Provide the [X, Y] coordinate of the cell's center where the given text is located.  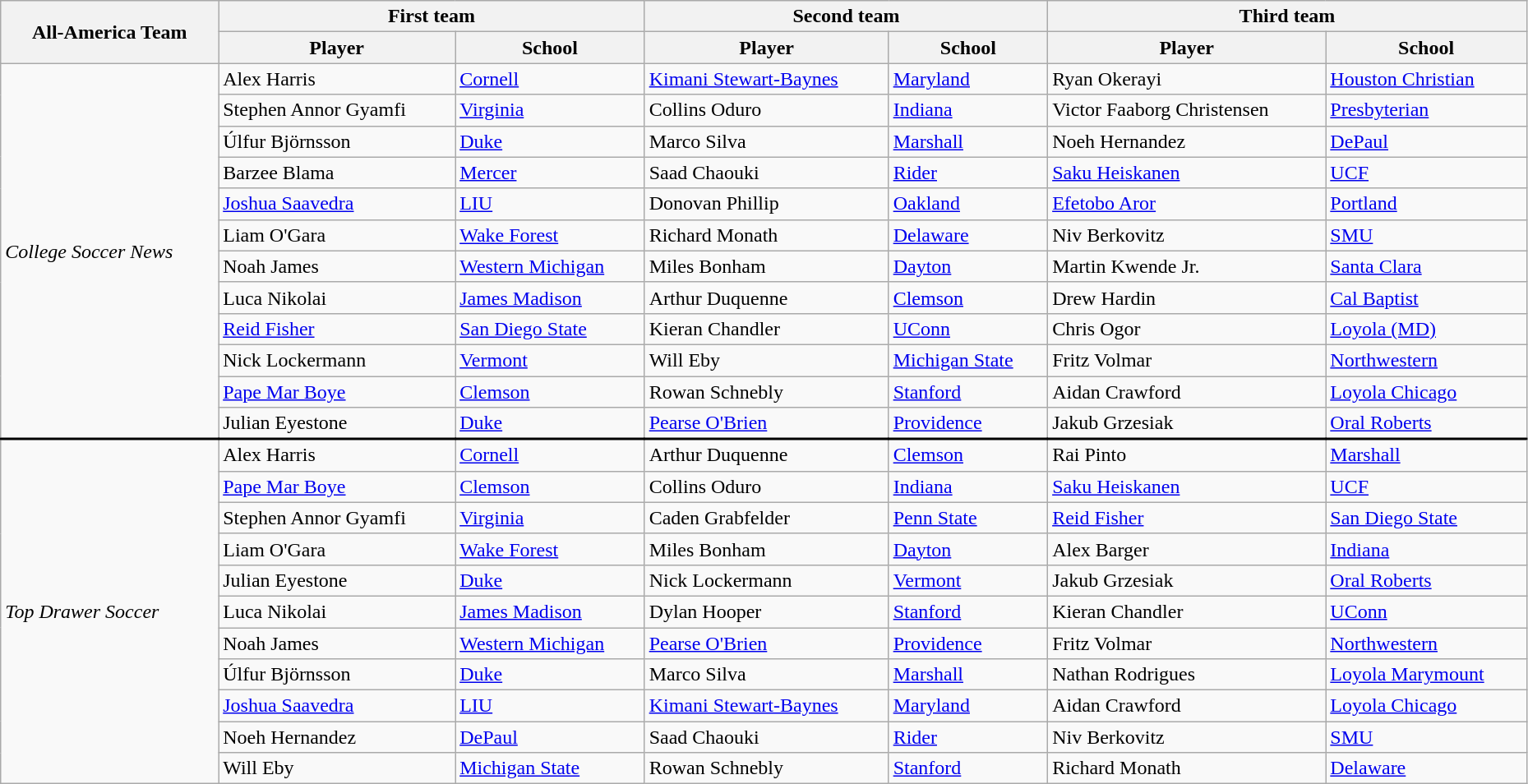
Presbyterian [1427, 110]
Top Drawer Soccer [110, 611]
Rai Pinto [1187, 455]
First team [432, 16]
Nathan Rodrigues [1187, 675]
Drew Hardin [1187, 297]
Mercer [551, 173]
Donovan Phillip [766, 204]
Dylan Hooper [766, 611]
Martin Kwende Jr. [1187, 266]
College Soccer News [110, 251]
Barzee Blama [337, 173]
Loyola (MD) [1427, 329]
Santa Clara [1427, 266]
Loyola Marymount [1427, 675]
Cal Baptist [1427, 297]
Penn State [968, 518]
All-America Team [110, 32]
Oakland [968, 204]
Third team [1287, 16]
Victor Faaborg Christensen [1187, 110]
Alex Barger [1187, 549]
Portland [1427, 204]
Caden Grabfelder [766, 518]
Ryan Okerayi [1187, 79]
Second team [846, 16]
Efetobo Aror [1187, 204]
Houston Christian [1427, 79]
Chris Ogor [1187, 329]
